For the text-containing cell, return its midpoint in [X, Y] coordinate format. 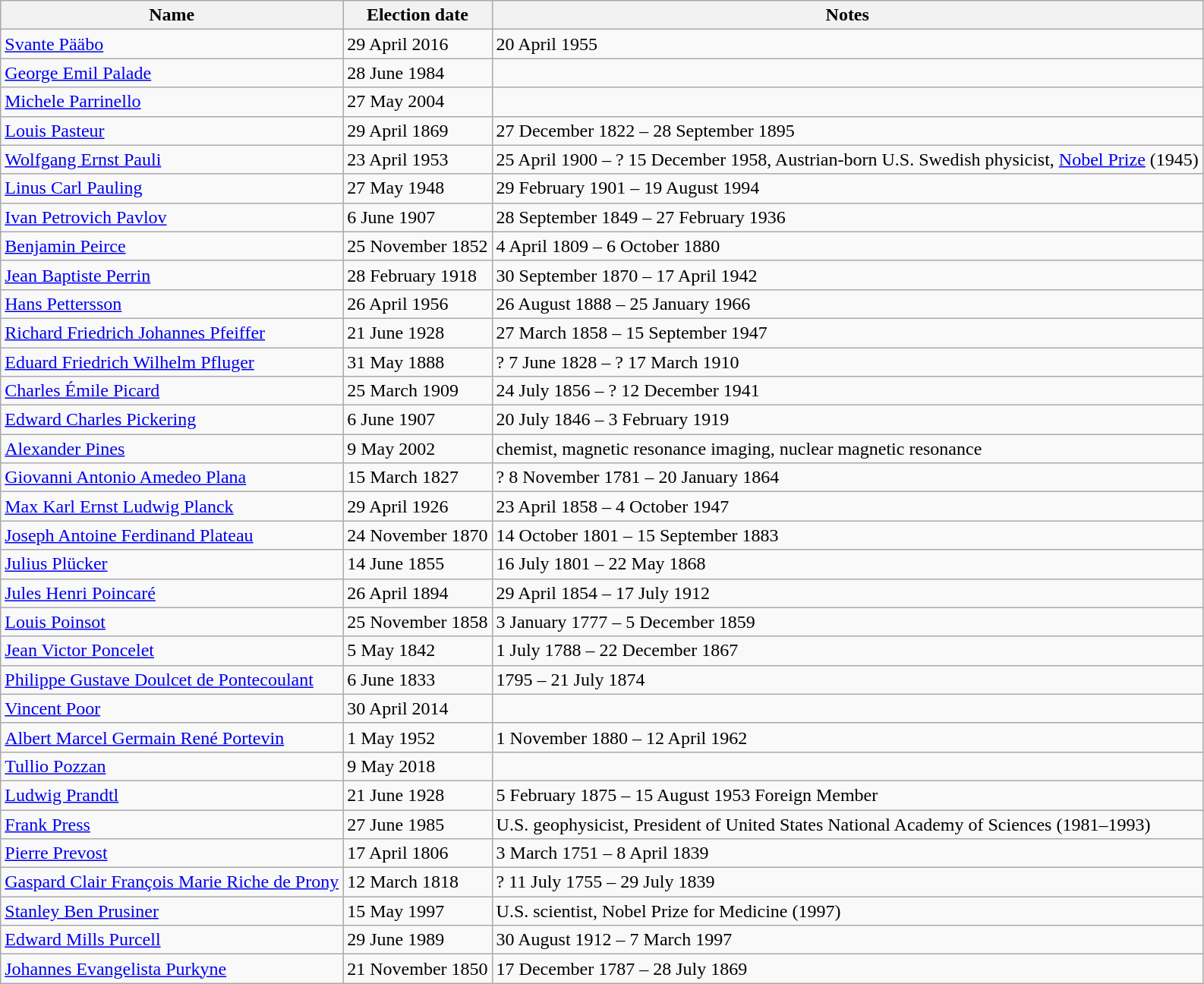
Tullio Pozzan [172, 766]
4 April 1809 – 6 October 1880 [847, 246]
? 7 June 1828 – ? 17 March 1910 [847, 362]
3 March 1751 – 8 April 1839 [847, 853]
Hans Pettersson [172, 304]
Richard Friedrich Johannes Pfeiffer [172, 333]
Svante Pääbo [172, 44]
Edward Charles Pickering [172, 420]
5 February 1875 – 15 August 1953 Foreign Member [847, 795]
29 February 1901 – 19 August 1994 [847, 188]
26 August 1888 – 25 January 1966 [847, 304]
6 June 1833 [418, 680]
20 July 1846 – 3 February 1919 [847, 420]
1 November 1880 – 12 April 1962 [847, 737]
? 11 July 1755 – 29 July 1839 [847, 882]
31 May 1888 [418, 362]
Eduard Friedrich Wilhelm Pfluger [172, 362]
9 May 2002 [418, 449]
Ivan Petrovich Pavlov [172, 217]
16 July 1801 – 22 May 1868 [847, 564]
25 April 1900 – ? 15 December 1958, Austrian-born U.S. Swedish physicist, Nobel Prize (1945) [847, 159]
Julius Plücker [172, 564]
27 June 1985 [418, 824]
28 September 1849 – 27 February 1936 [847, 217]
30 August 1912 – 7 March 1997 [847, 940]
U.S. scientist, Nobel Prize for Medicine (1997) [847, 911]
1 May 1952 [418, 737]
Benjamin Peirce [172, 246]
Charles Émile Picard [172, 391]
29 June 1989 [418, 940]
1795 – 21 July 1874 [847, 680]
Jean Baptiste Perrin [172, 275]
Stanley Ben Prusiner [172, 911]
15 May 1997 [418, 911]
Louis Poinsot [172, 622]
29 April 1854 – 17 July 1912 [847, 593]
23 April 1953 [418, 159]
21 November 1850 [418, 969]
20 April 1955 [847, 44]
14 October 1801 – 15 September 1883 [847, 535]
Philippe Gustave Doulcet de Pontecoulant [172, 680]
Edward Mills Purcell [172, 940]
chemist, magnetic resonance imaging, nuclear magnetic resonance [847, 449]
27 May 1948 [418, 188]
Max Karl Ernst Ludwig Planck [172, 506]
1 July 1788 – 22 December 1867 [847, 651]
12 March 1818 [418, 882]
26 April 1894 [418, 593]
5 May 1842 [418, 651]
23 April 1858 – 4 October 1947 [847, 506]
Jean Victor Poncelet [172, 651]
Gaspard Clair François Marie Riche de Prony [172, 882]
Ludwig Prandtl [172, 795]
Joseph Antoine Ferdinand Plateau [172, 535]
Linus Carl Pauling [172, 188]
Albert Marcel Germain René Portevin [172, 737]
Giovanni Antonio Amedeo Plana [172, 478]
15 March 1827 [418, 478]
9 May 2018 [418, 766]
Wolfgang Ernst Pauli [172, 159]
24 November 1870 [418, 535]
30 April 2014 [418, 708]
Johannes Evangelista Purkyne [172, 969]
14 June 1855 [418, 564]
Election date [418, 15]
27 May 2004 [418, 102]
29 April 2016 [418, 44]
29 April 1869 [418, 131]
Notes [847, 15]
28 February 1918 [418, 275]
27 March 1858 – 15 September 1947 [847, 333]
26 April 1956 [418, 304]
George Emil Palade [172, 73]
Michele Parrinello [172, 102]
30 September 1870 – 17 April 1942 [847, 275]
25 March 1909 [418, 391]
Alexander Pines [172, 449]
Pierre Prevost [172, 853]
17 April 1806 [418, 853]
28 June 1984 [418, 73]
Vincent Poor [172, 708]
17 December 1787 – 28 July 1869 [847, 969]
29 April 1926 [418, 506]
U.S. geophysicist, President of United States National Academy of Sciences (1981–1993) [847, 824]
Frank Press [172, 824]
27 December 1822 – 28 September 1895 [847, 131]
Jules Henri Poincaré [172, 593]
Louis Pasteur [172, 131]
Name [172, 15]
? 8 November 1781 – 20 January 1864 [847, 478]
24 July 1856 – ? 12 December 1941 [847, 391]
25 November 1852 [418, 246]
25 November 1858 [418, 622]
3 January 1777 – 5 December 1859 [847, 622]
